Find where the given text appears and provide that cell's center as (X, Y) coordinate. 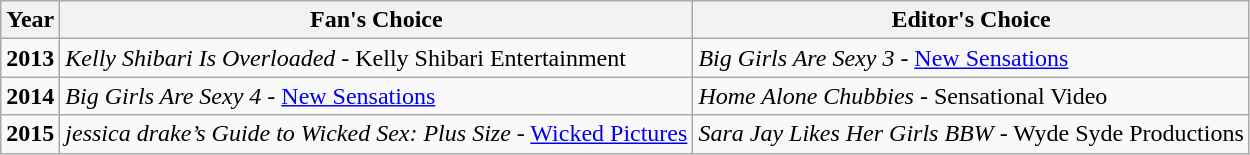
Home Alone Chubbies - Sensational Video (971, 96)
2015 (30, 134)
Kelly Shibari Is Overloaded - Kelly Shibari Entertainment (376, 58)
Sara Jay Likes Her Girls BBW - Wyde Syde Productions (971, 134)
Big Girls Are Sexy 3 - New Sensations (971, 58)
Year (30, 20)
Big Girls Are Sexy 4 - New Sensations (376, 96)
Fan's Choice (376, 20)
jessica drake’s Guide to Wicked Sex: Plus Size - Wicked Pictures (376, 134)
Editor's Choice (971, 20)
2013 (30, 58)
2014 (30, 96)
